Provide the (X, Y) coordinate of the cell's center where the given text is located.  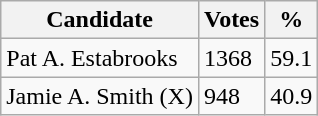
59.1 (292, 58)
Votes (231, 20)
Pat A. Estabrooks (100, 58)
1368 (231, 58)
40.9 (292, 96)
% (292, 20)
948 (231, 96)
Jamie A. Smith (X) (100, 96)
Candidate (100, 20)
